Return [X, Y] of the center of cell containing provided text 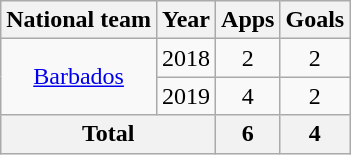
Year [186, 20]
Total [108, 134]
6 [248, 134]
Barbados [79, 77]
2018 [186, 58]
National team [79, 20]
2019 [186, 96]
Goals [315, 20]
Apps [248, 20]
